Output the [x, y] coordinate of the center of the cell containing the given text.  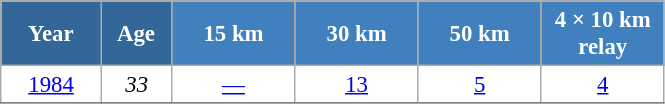
4 × 10 km relay [602, 34]
15 km [234, 34]
50 km [480, 34]
1984 [52, 85]
4 [602, 85]
33 [136, 85]
Year [52, 34]
30 km [356, 34]
— [234, 85]
Age [136, 34]
13 [356, 85]
5 [480, 85]
